For the text-containing cell, return its midpoint in (x, y) coordinate format. 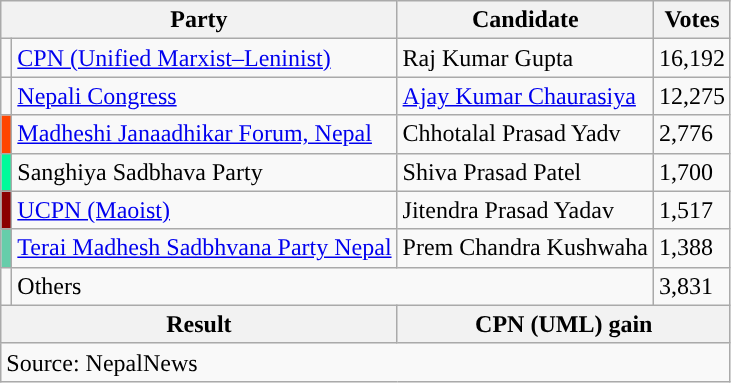
Party (199, 20)
3,831 (692, 286)
Result (199, 324)
1,517 (692, 210)
Terai Madhesh Sadbhvana Party Nepal (204, 248)
Candidate (525, 20)
1,388 (692, 248)
Nepali Congress (204, 96)
Source: NepalNews (366, 362)
CPN (Unified Marxist–Leninist) (204, 58)
2,776 (692, 134)
Madheshi Janaadhikar Forum, Nepal (204, 134)
Jitendra Prasad Yadav (525, 210)
UCPN (Maoist) (204, 210)
12,275 (692, 96)
Votes (692, 20)
Raj Kumar Gupta (525, 58)
CPN (UML) gain (564, 324)
Chhotalal Prasad Yadv (525, 134)
Shiva Prasad Patel (525, 172)
Sanghiya Sadbhava Party (204, 172)
16,192 (692, 58)
Prem Chandra Kushwaha (525, 248)
1,700 (692, 172)
Ajay Kumar Chaurasiya (525, 96)
Others (333, 286)
